From the cell containing the given text, extract its center point as [X, Y] coordinate. 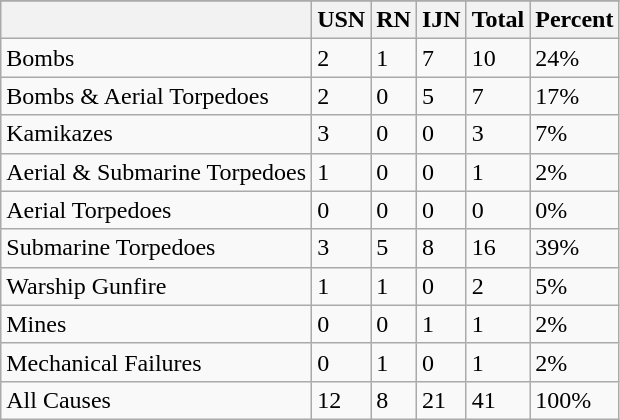
Kamikazes [156, 134]
RN [394, 20]
Warship Gunfire [156, 286]
0% [574, 210]
Mechanical Failures [156, 362]
24% [574, 58]
12 [342, 400]
USN [342, 20]
16 [498, 248]
Bombs [156, 58]
Aerial & Submarine Torpedoes [156, 172]
Mines [156, 324]
10 [498, 58]
Percent [574, 20]
IJN [441, 20]
41 [498, 400]
All Causes [156, 400]
7% [574, 134]
Submarine Torpedoes [156, 248]
Total [498, 20]
21 [441, 400]
5% [574, 286]
100% [574, 400]
Bombs & Aerial Torpedoes [156, 96]
Aerial Torpedoes [156, 210]
17% [574, 96]
39% [574, 248]
